Identify which cell holds the provided text, then report its [x, y] central coordinate. 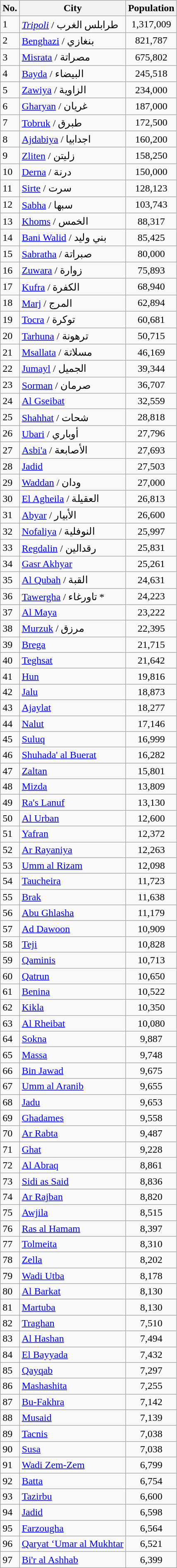
93 [10, 1497]
Al Urban [73, 818]
86 [10, 1386]
Tacnis [73, 1433]
9,655 [151, 1086]
10,522 [151, 992]
61 [10, 992]
Mizda [73, 787]
8,861 [151, 1165]
Al Gseibat [73, 401]
85,425 [151, 238]
18,873 [151, 692]
Abyar / الأبيار [73, 515]
Benghazi / بنغازي [73, 41]
89 [10, 1433]
9,653 [151, 1102]
21 [10, 352]
Hun [73, 676]
84 [10, 1355]
27,796 [151, 434]
23 [10, 385]
Ar Rayaniya [73, 850]
Nofaliya / النوفلية [73, 531]
12 [10, 205]
103,743 [151, 205]
9 [10, 155]
Suluq [73, 739]
9,487 [151, 1134]
172,500 [151, 123]
22 [10, 369]
City [73, 8]
Ras al Hamam [73, 1228]
56 [10, 913]
Al Barkat [73, 1292]
59 [10, 960]
97 [10, 1560]
73 [10, 1181]
Asbi'a / الأصابعة [73, 450]
6,521 [151, 1544]
160,200 [151, 139]
36 [10, 596]
80,000 [151, 254]
96 [10, 1544]
22,395 [151, 629]
75 [10, 1212]
Tobruk / طبرق [73, 123]
15 [10, 254]
6,799 [151, 1465]
Zaltan [73, 771]
Marj / المرج [73, 303]
Zliten / زليتن [73, 155]
Tazirbu [73, 1497]
Jadu [73, 1102]
9,675 [151, 1071]
74 [10, 1197]
18,277 [151, 708]
Msallata / مسلاتة [73, 352]
24,631 [151, 580]
187,000 [151, 107]
Zawiya / الزاوية [73, 90]
64 [10, 1039]
11,638 [151, 897]
83 [10, 1339]
60,681 [151, 320]
Gharyan / غريان [73, 107]
52 [10, 850]
24 [10, 401]
Qaryat ‘Umar al Mukhtar [73, 1544]
6,754 [151, 1481]
Kikla [73, 1008]
3 [10, 57]
El Agheila / العقيلة [73, 499]
No. [10, 8]
38 [10, 629]
10 [10, 172]
Murzuk / مرزق [73, 629]
Taucheira [73, 881]
Khoms / الخمس [73, 221]
25,261 [151, 564]
7,494 [151, 1339]
79 [10, 1276]
Nalut [73, 723]
13,130 [151, 802]
53 [10, 865]
Ra's Lanuf [73, 802]
Bi'r al Ashhab [73, 1560]
34 [10, 564]
7 [10, 123]
26,813 [151, 499]
94 [10, 1512]
Zuwara / زوارة [73, 270]
20 [10, 336]
63 [10, 1023]
88,317 [151, 221]
Al Qubah / القبة [73, 580]
Derna / درنة [73, 172]
49 [10, 802]
8,397 [151, 1228]
Massa [73, 1055]
17 [10, 287]
Teji [73, 944]
Brak [73, 897]
9,228 [151, 1149]
4 [10, 74]
Ad Dawoon [73, 928]
675,802 [151, 57]
26 [10, 434]
8,820 [151, 1197]
42 [10, 692]
25,831 [151, 548]
Benina [73, 992]
31 [10, 515]
26,600 [151, 515]
39 [10, 645]
91 [10, 1465]
Ar Rabta [73, 1134]
57 [10, 928]
69 [10, 1118]
Ajdabiya / اجدابيا [73, 139]
37 [10, 613]
19,816 [151, 676]
50 [10, 818]
6,600 [151, 1497]
41 [10, 676]
Misrata / مصراتة [73, 57]
Sabratha / صبراتة [73, 254]
Tolmeita [73, 1244]
36,707 [151, 385]
66 [10, 1071]
77 [10, 1244]
16 [10, 270]
Tocra / توكرة [73, 320]
1 [10, 24]
Zella [73, 1260]
El Bayyada [73, 1355]
150,000 [151, 172]
12,098 [151, 865]
60 [10, 976]
81 [10, 1307]
Gasr Akhyar [73, 564]
Ar Rajban [73, 1197]
19 [10, 320]
62 [10, 1008]
8,515 [151, 1212]
Wadi Utba [73, 1276]
12,263 [151, 850]
29 [10, 482]
10,080 [151, 1023]
Tawergha / تاورغاء * [73, 596]
2 [10, 41]
Al Maya [73, 613]
12,372 [151, 834]
Bayda / البيضاء [73, 74]
13,809 [151, 787]
8,310 [151, 1244]
27,693 [151, 450]
Bani Walid / بني وليد [73, 238]
15,801 [151, 771]
35 [10, 580]
16,999 [151, 739]
Sokna [73, 1039]
10,350 [151, 1008]
21,642 [151, 660]
51 [10, 834]
9,887 [151, 1039]
24,223 [151, 596]
88 [10, 1418]
Mashashita [73, 1386]
158,250 [151, 155]
Tripoli / طرابلس الغرب [73, 24]
Al Abraq [73, 1165]
Al Rheibat [73, 1023]
44 [10, 723]
11,179 [151, 913]
72 [10, 1165]
Qayqab [73, 1370]
48 [10, 787]
18 [10, 303]
11 [10, 188]
47 [10, 771]
8,202 [151, 1260]
11,723 [151, 881]
Tarhuna / ترهونة [73, 336]
Wadi Zem-Zem [73, 1465]
Martuba [73, 1307]
30 [10, 499]
7,432 [151, 1355]
25,997 [151, 531]
Kufra / الكفرة [73, 287]
95 [10, 1528]
70 [10, 1134]
90 [10, 1449]
Umm al Rizam [73, 865]
16,282 [151, 755]
821,787 [151, 41]
7,255 [151, 1386]
Susa [73, 1449]
Farzougha [73, 1528]
7,139 [151, 1418]
Shahhat / شحات [73, 417]
87 [10, 1402]
Sidi as Said [73, 1181]
Brega [73, 645]
68 [10, 1102]
5 [10, 90]
17,146 [151, 723]
Musaid [73, 1418]
58 [10, 944]
Ajaylat [73, 708]
82 [10, 1323]
Awjila [73, 1212]
234,000 [151, 90]
128,123 [151, 188]
27,000 [151, 482]
28,818 [151, 417]
Jumayl / الجميل [73, 369]
14 [10, 238]
68,940 [151, 287]
Ubari / أوباري [73, 434]
40 [10, 660]
12,600 [151, 818]
76 [10, 1228]
23,222 [151, 613]
8,836 [151, 1181]
10,828 [151, 944]
8,178 [151, 1276]
Bu-Fakhra [73, 1402]
78 [10, 1260]
46,169 [151, 352]
Sirte / سرت [73, 188]
25 [10, 417]
43 [10, 708]
Waddan / ودان [73, 482]
32,559 [151, 401]
85 [10, 1370]
Shuhada' al Buerat [73, 755]
Batta [73, 1481]
39,344 [151, 369]
245,518 [151, 74]
27,503 [151, 466]
7,142 [151, 1402]
92 [10, 1481]
46 [10, 755]
27 [10, 450]
10,713 [151, 960]
Traghan [73, 1323]
13 [10, 221]
Ghat [73, 1149]
65 [10, 1055]
10,909 [151, 928]
Teghsat [73, 660]
Abu Ghlasha [73, 913]
7,510 [151, 1323]
7,297 [151, 1370]
Yafran [73, 834]
75,893 [151, 270]
Ghadames [73, 1118]
9,558 [151, 1118]
Qaminis [73, 960]
Qatrun [73, 976]
Regdalin / رقدالين [73, 548]
33 [10, 548]
Sorman / صرمان [73, 385]
6,564 [151, 1528]
Al Hashan [73, 1339]
6,598 [151, 1512]
Population [151, 8]
Sabha / سبها [73, 205]
Bin Jawad [73, 1071]
10,650 [151, 976]
28 [10, 466]
6 [10, 107]
32 [10, 531]
62,894 [151, 303]
21,715 [151, 645]
1,317,009 [151, 24]
67 [10, 1086]
8 [10, 139]
71 [10, 1149]
54 [10, 881]
Jalu [73, 692]
Umm al Aranib [73, 1086]
6,399 [151, 1560]
50,715 [151, 336]
80 [10, 1292]
45 [10, 739]
55 [10, 897]
9,748 [151, 1055]
